Search for the cell housing the specified text and yield its (x, y) center coordinate. 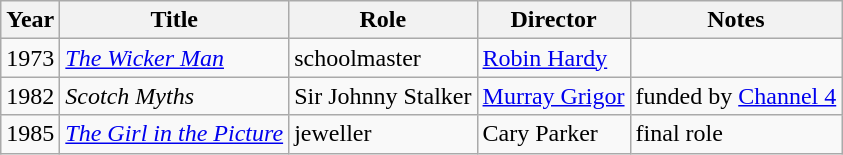
Notes (736, 20)
Cary Parker (554, 134)
1982 (30, 96)
Robin Hardy (554, 58)
1973 (30, 58)
1985 (30, 134)
The Girl in the Picture (174, 134)
Murray Grigor (554, 96)
jeweller (383, 134)
The Wicker Man (174, 58)
Role (383, 20)
Director (554, 20)
Sir Johnny Stalker (383, 96)
Year (30, 20)
schoolmaster (383, 58)
funded by Channel 4 (736, 96)
final role (736, 134)
Title (174, 20)
Scotch Myths (174, 96)
